Identify which cell holds the provided text, then report its (X, Y) central coordinate. 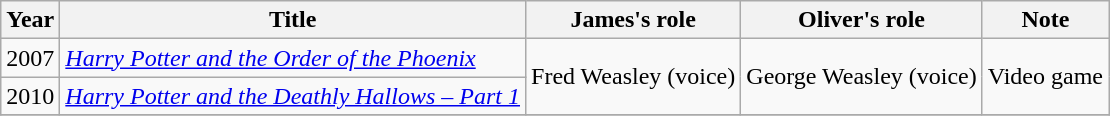
Harry Potter and the Order of the Phoenix (293, 58)
James's role (634, 20)
Year (30, 20)
2007 (30, 58)
Harry Potter and the Deathly Hallows – Part 1 (293, 96)
Video game (1045, 77)
Title (293, 20)
Note (1045, 20)
Fred Weasley (voice) (634, 77)
Oliver's role (862, 20)
George Weasley (voice) (862, 77)
2010 (30, 96)
